Scan for the cell matching the given text and deliver its (X, Y) coordinate at center. 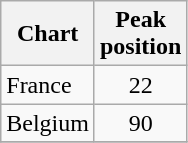
Peakposition (140, 34)
22 (140, 85)
90 (140, 123)
Belgium (48, 123)
Chart (48, 34)
France (48, 85)
